Scan for the cell matching the given text and deliver its [X, Y] coordinate at center. 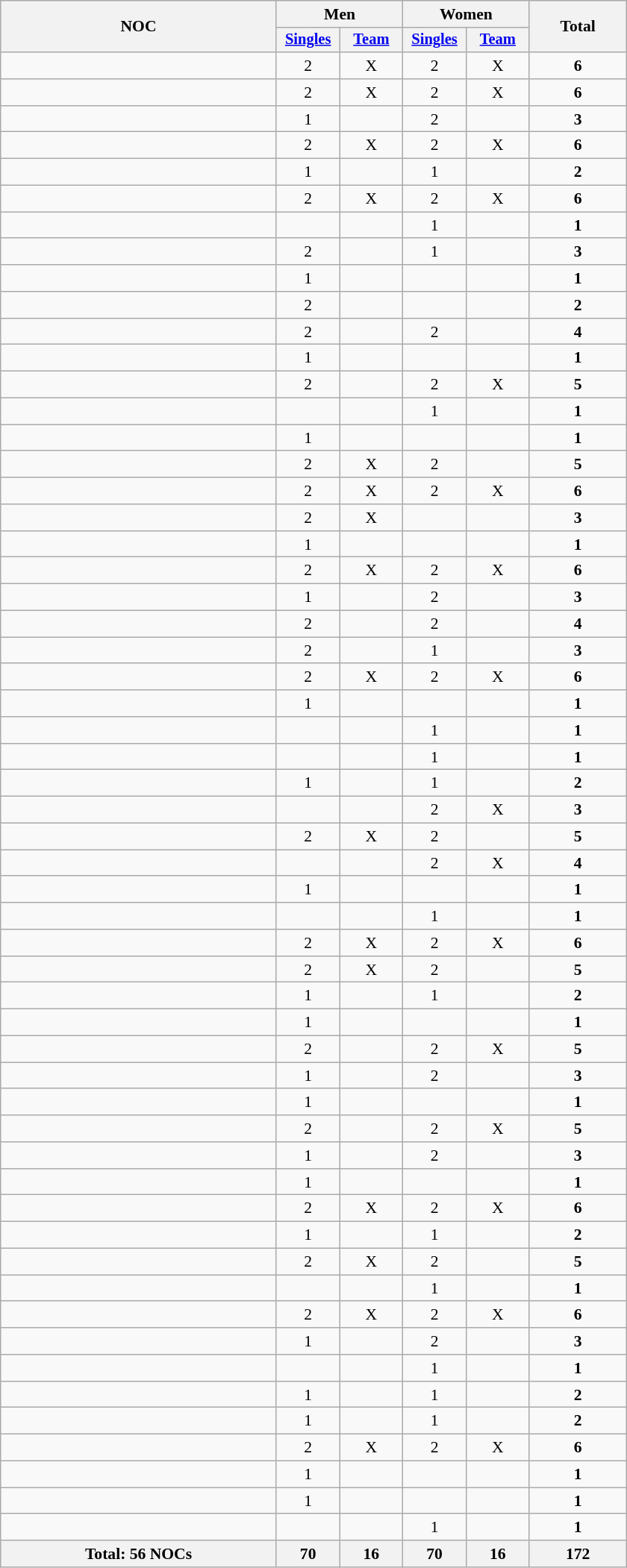
Men [339, 14]
Total [578, 27]
NOC [139, 27]
Total: 56 NOCs [139, 1554]
172 [578, 1554]
Women [466, 14]
